Find where the given text appears and provide that cell's center as (X, Y) coordinate. 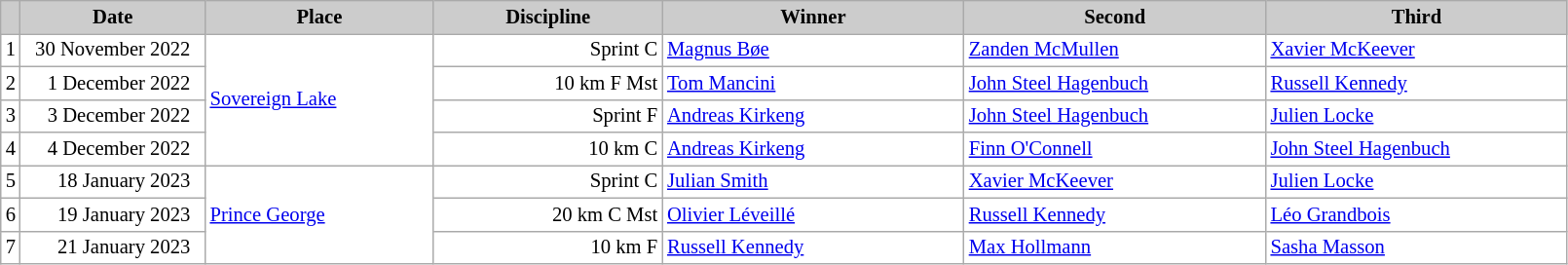
4 December 2022 (113, 149)
7 (11, 247)
Finn O'Connell (1115, 149)
Prince George (319, 214)
Winner (813, 17)
1 December 2022 (113, 83)
Third (1417, 17)
Discipline (547, 17)
21 January 2023 (113, 247)
10 km F Mst (547, 83)
Sasha Masson (1417, 247)
Second (1115, 17)
20 km C Mst (547, 214)
Place (319, 17)
1 (11, 50)
5 (11, 181)
Max Hollmann (1115, 247)
Julian Smith (813, 181)
Zanden McMullen (1115, 50)
Magnus Bøe (813, 50)
30 November 2022 (113, 50)
2 (11, 83)
Léo Grandbois (1417, 214)
19 January 2023 (113, 214)
10 km C (547, 149)
Sprint F (547, 116)
4 (11, 149)
Date (113, 17)
18 January 2023 (113, 181)
Tom Mancini (813, 83)
6 (11, 214)
Sovereign Lake (319, 99)
10 km F (547, 247)
3 December 2022 (113, 116)
Olivier Léveillé (813, 214)
3 (11, 116)
